Determine the (X, Y) coordinate at the center of the cell enclosing the given text.  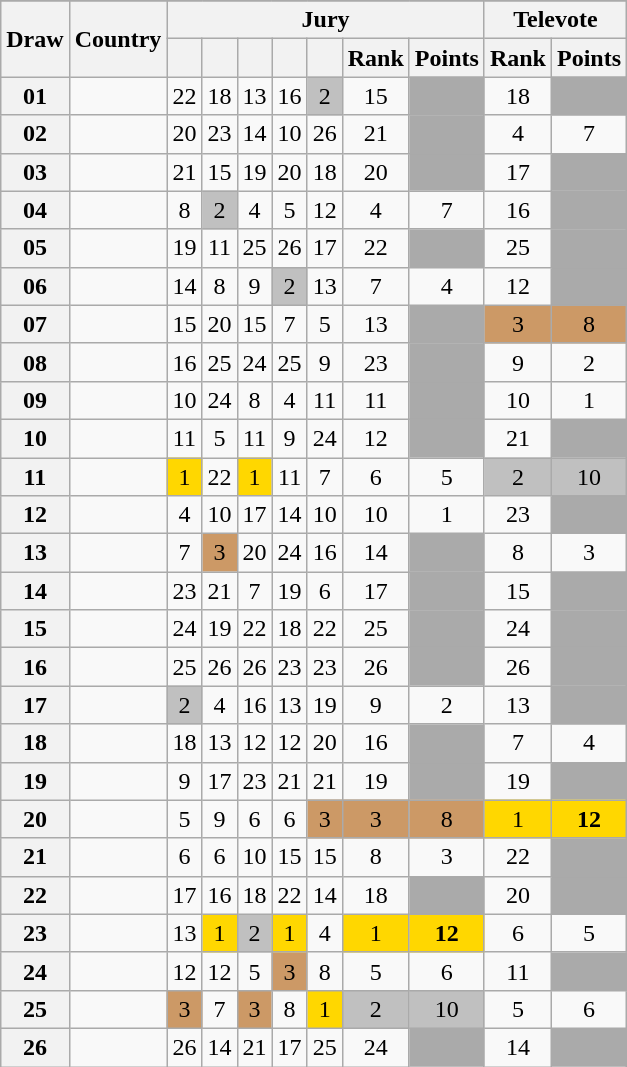
06 (35, 286)
01 (35, 96)
08 (35, 362)
05 (35, 248)
04 (35, 210)
Jury (326, 20)
03 (35, 172)
02 (35, 134)
07 (35, 324)
Televote (555, 20)
09 (35, 400)
Draw (35, 39)
Country (118, 39)
